Determine the (X, Y) coordinate at the center of the cell enclosing the given text.  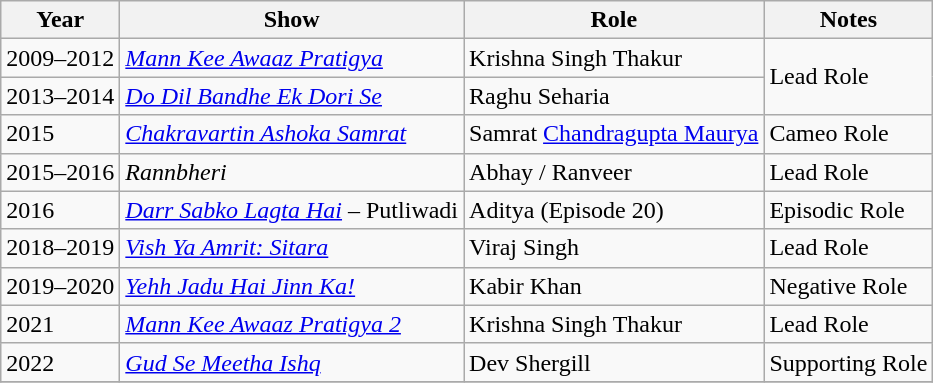
Samrat Chandragupta Maurya (614, 134)
Raghu Seharia (614, 96)
Viraj Singh (614, 248)
Vish Ya Amrit: Sitara (292, 248)
Supporting Role (848, 362)
Notes (848, 20)
2022 (60, 362)
Role (614, 20)
Year (60, 20)
Gud Se Meetha Ishq (292, 362)
2015–2016 (60, 172)
2013–2014 (60, 96)
Do Dil Bandhe Ek Dori Se (292, 96)
2015 (60, 134)
Mann Kee Awaaz Pratigya 2 (292, 324)
Dev Shergill (614, 362)
Abhay / Ranveer (614, 172)
Cameo Role (848, 134)
Show (292, 20)
Rannbheri (292, 172)
Darr Sabko Lagta Hai – Putliwadi (292, 210)
Aditya (Episode 20) (614, 210)
2009–2012 (60, 58)
Yehh Jadu Hai Jinn Ka! (292, 286)
Negative Role (848, 286)
Chakravartin Ashoka Samrat (292, 134)
2021 (60, 324)
2018–2019 (60, 248)
Episodic Role (848, 210)
2019–2020 (60, 286)
2016 (60, 210)
Mann Kee Awaaz Pratigya (292, 58)
Kabir Khan (614, 286)
